Determine the [X, Y] coordinate at the center of the cell enclosing the given text.  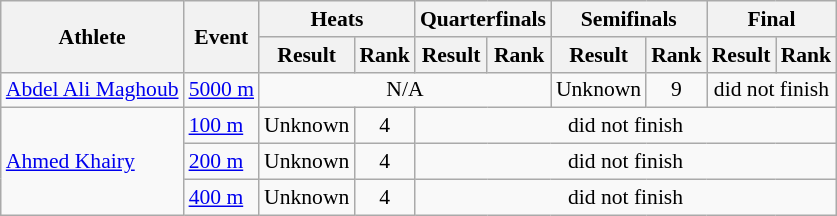
Final [772, 19]
Abdel Ali Maghoub [92, 90]
100 m [222, 126]
Athlete [92, 36]
Heats [337, 19]
Event [222, 36]
Ahmed Khairy [92, 162]
200 m [222, 162]
9 [676, 90]
5000 m [222, 90]
Semifinals [629, 19]
Quarterfinals [483, 19]
N/A [405, 90]
400 m [222, 197]
